Search for the cell housing the specified text and yield its (x, y) center coordinate. 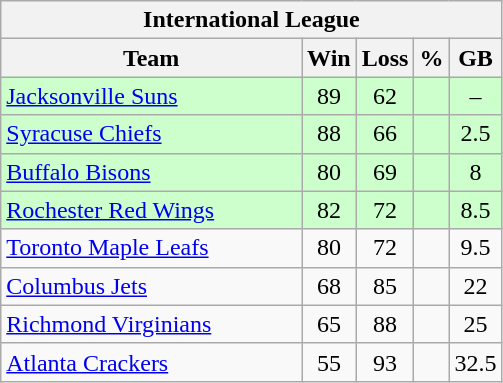
Toronto Maple Leafs (152, 248)
69 (385, 172)
68 (330, 286)
66 (385, 134)
Team (152, 58)
55 (330, 362)
85 (385, 286)
65 (330, 324)
8.5 (476, 210)
% (432, 58)
Richmond Virginians (152, 324)
Win (330, 58)
89 (330, 96)
2.5 (476, 134)
Columbus Jets (152, 286)
82 (330, 210)
GB (476, 58)
Syracuse Chiefs (152, 134)
Atlanta Crackers (152, 362)
International League (252, 20)
62 (385, 96)
93 (385, 362)
32.5 (476, 362)
25 (476, 324)
Loss (385, 58)
22 (476, 286)
– (476, 96)
8 (476, 172)
Rochester Red Wings (152, 210)
Jacksonville Suns (152, 96)
9.5 (476, 248)
Buffalo Bisons (152, 172)
